Detect which cell encompasses the target text, then output its (X, Y) center coordinate. 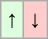
↑ (12, 20)
↓ (36, 20)
